Find where the given text appears and provide that cell's center as (x, y) coordinate. 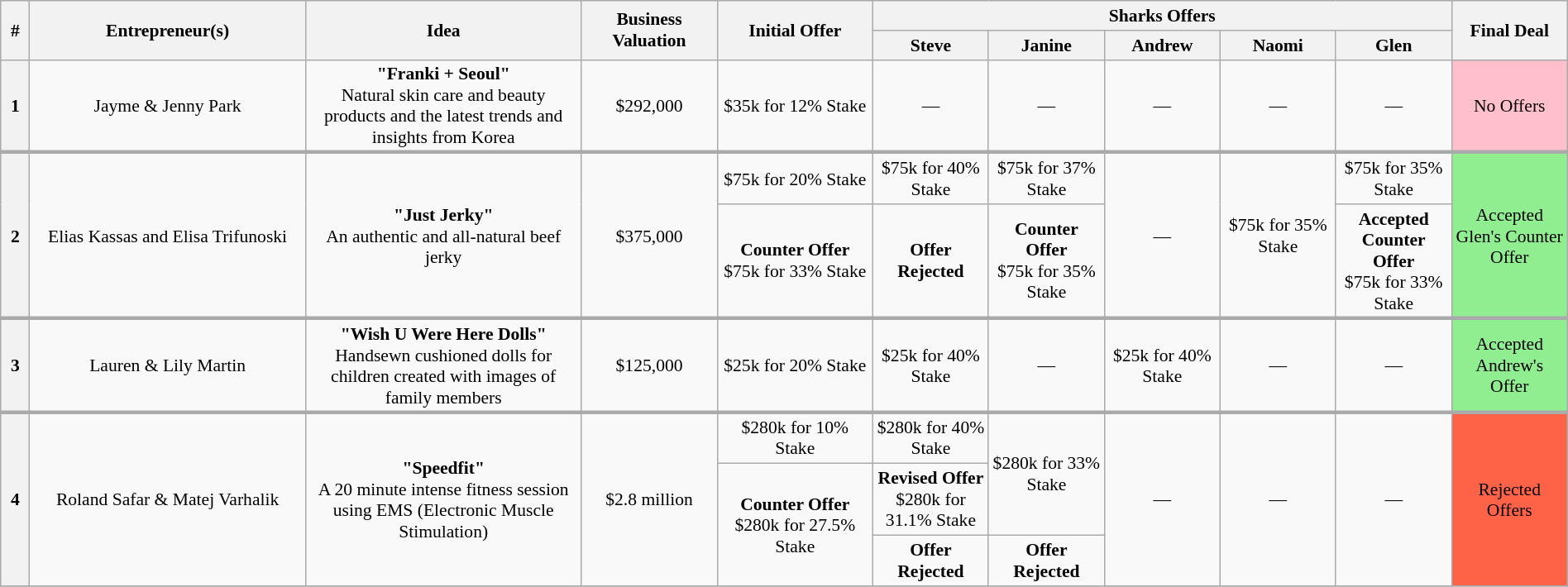
Accepted Andrew's Offer (1509, 365)
Glen (1394, 45)
$2.8 million (649, 499)
Counter Offer $75k for 35% Stake (1046, 261)
Final Deal (1509, 30)
$375,000 (649, 236)
Andrew (1162, 45)
Roland Safar & Matej Varhalik (168, 499)
$280k for 33% Stake (1046, 473)
3 (15, 365)
Revised Offer $280k for 31.1% Stake (930, 499)
2 (15, 236)
No Offers (1509, 106)
"Wish U Were Here Dolls" Handsewn cushioned dolls for children created with images of family members (443, 365)
"Speedfit" A 20 minute intense fitness session using EMS (Electronic Muscle Stimulation) (443, 499)
Naomi (1278, 45)
Janine (1046, 45)
Steve (930, 45)
Accepted Counter Offer $75k for 33% Stake (1394, 261)
"Franki + Seoul" Natural skin care and beauty products and the latest trends and insights from Korea (443, 106)
Initial Offer (795, 30)
Counter Offer $75k for 33% Stake (795, 261)
$75k for 40% Stake (930, 179)
Entrepreneur(s) (168, 30)
Elias Kassas and Elisa Trifunoski (168, 236)
Rejected Offers (1509, 499)
$125,000 (649, 365)
$75k for 20% Stake (795, 179)
Idea (443, 30)
Lauren & Lily Martin (168, 365)
$280k for 40% Stake (930, 438)
Counter Offer $280k for 27.5% Stake (795, 525)
$280k for 10% Stake (795, 438)
$292,000 (649, 106)
"Just Jerky" An authentic and all-natural beef jerky (443, 236)
$75k for 37% Stake (1046, 179)
Accepted Glen's Counter Offer (1509, 236)
Business Valuation (649, 30)
# (15, 30)
Jayme & Jenny Park (168, 106)
4 (15, 499)
1 (15, 106)
$35k for 12% Stake (795, 106)
$25k for 20% Stake (795, 365)
Sharks Offers (1162, 16)
